For the text-containing cell, return its midpoint in [x, y] coordinate format. 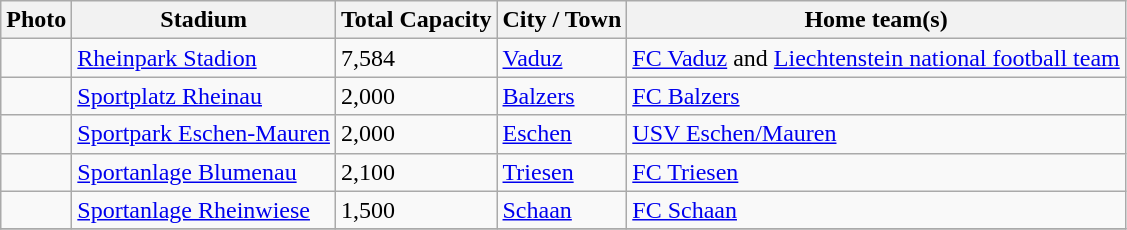
Home team(s) [876, 20]
Triesen [562, 172]
FC Balzers [876, 96]
1,500 [416, 210]
Sportanlage Blumenau [204, 172]
2,100 [416, 172]
FC Triesen [876, 172]
Photo [36, 20]
USV Eschen/Mauren [876, 134]
Sportanlage Rheinwiese [204, 210]
Balzers [562, 96]
FC Schaan [876, 210]
Sportplatz Rheinau [204, 96]
Schaan [562, 210]
7,584 [416, 58]
Total Capacity [416, 20]
Stadium [204, 20]
Rheinpark Stadion [204, 58]
City / Town [562, 20]
Eschen [562, 134]
FC Vaduz and Liechtenstein national football team [876, 58]
Vaduz [562, 58]
Sportpark Eschen-Mauren [204, 134]
